Detect which cell encompasses the target text, then output its [x, y] center coordinate. 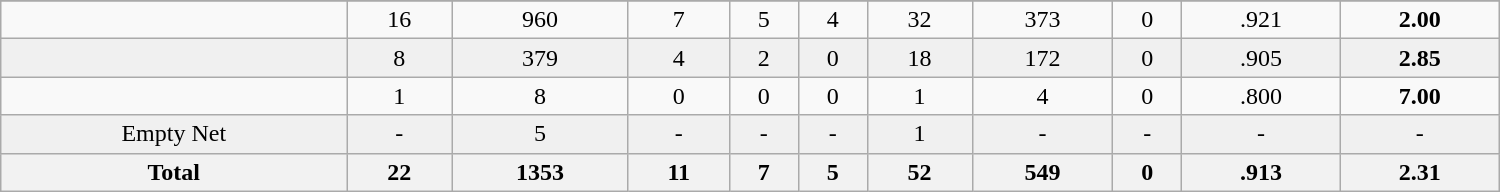
2.31 [1420, 172]
16 [400, 20]
2.85 [1420, 58]
18 [920, 58]
373 [1042, 20]
172 [1042, 58]
1353 [540, 172]
379 [540, 58]
.800 [1262, 96]
960 [540, 20]
Total [174, 172]
2.00 [1420, 20]
.921 [1262, 20]
22 [400, 172]
32 [920, 20]
2 [764, 58]
.913 [1262, 172]
Empty Net [174, 134]
549 [1042, 172]
52 [920, 172]
.905 [1262, 58]
7.00 [1420, 96]
11 [678, 172]
